Output the [X, Y] coordinate of the center of the cell containing the given text.  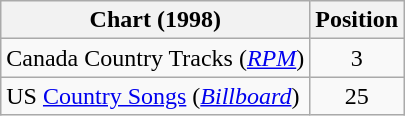
Canada Country Tracks (RPM) [156, 58]
Chart (1998) [156, 20]
US Country Songs (Billboard) [156, 96]
25 [357, 96]
3 [357, 58]
Position [357, 20]
